Identify which cell holds the provided text, then report its [x, y] central coordinate. 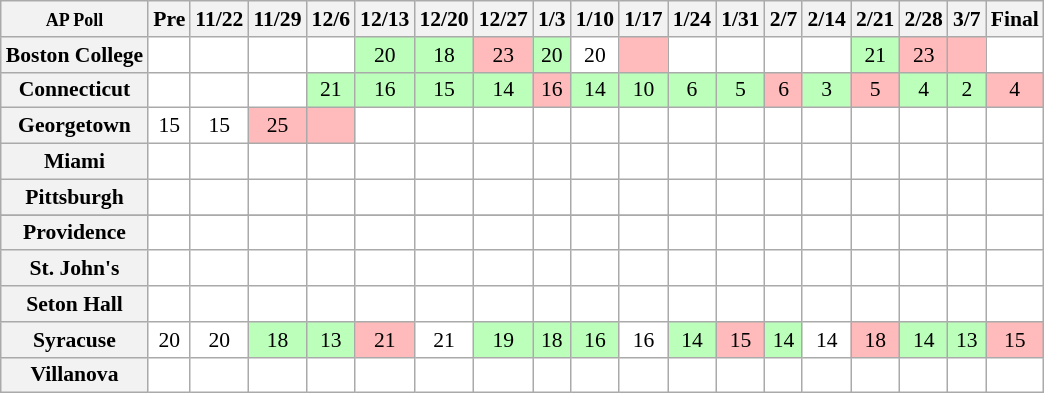
11/22 [219, 19]
Final [1015, 19]
AP Poll [74, 19]
St. John's [74, 269]
2 [967, 90]
Villanova [74, 375]
Pre [169, 19]
1/24 [692, 19]
1/10 [596, 19]
1/17 [644, 19]
Seton Hall [74, 304]
Syracuse [74, 340]
11/29 [277, 19]
Connecticut [74, 90]
Providence [74, 233]
Miami [74, 162]
12/6 [332, 19]
1/31 [740, 19]
Pittsburgh [74, 197]
3 [826, 90]
2/7 [784, 19]
3/7 [967, 19]
19 [504, 340]
2/28 [924, 19]
Georgetown [74, 126]
2/21 [876, 19]
12/27 [504, 19]
Boston College [74, 55]
12/13 [384, 19]
10 [644, 90]
2/14 [826, 19]
25 [277, 126]
1/3 [552, 19]
12/20 [444, 19]
